Return the (X, Y) coordinate for the center point of the cell that contains the specified text.  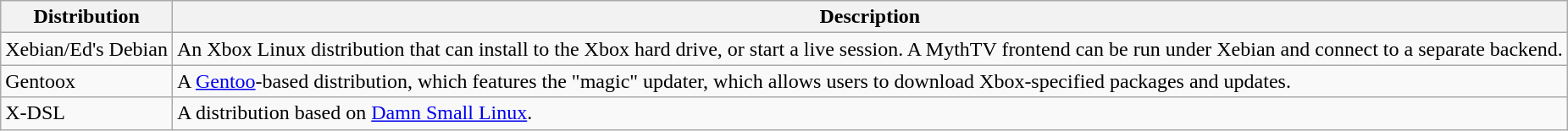
Xebian/Ed's Debian (86, 49)
Gentoox (86, 81)
A distribution based on Damn Small Linux. (869, 113)
A Gentoo-based distribution, which features the "magic" updater, which allows users to download Xbox-specified packages and updates. (869, 81)
X-DSL (86, 113)
Description (869, 17)
Distribution (86, 17)
